Extract the [x, y] coordinate from the center of the cell holding the provided text.  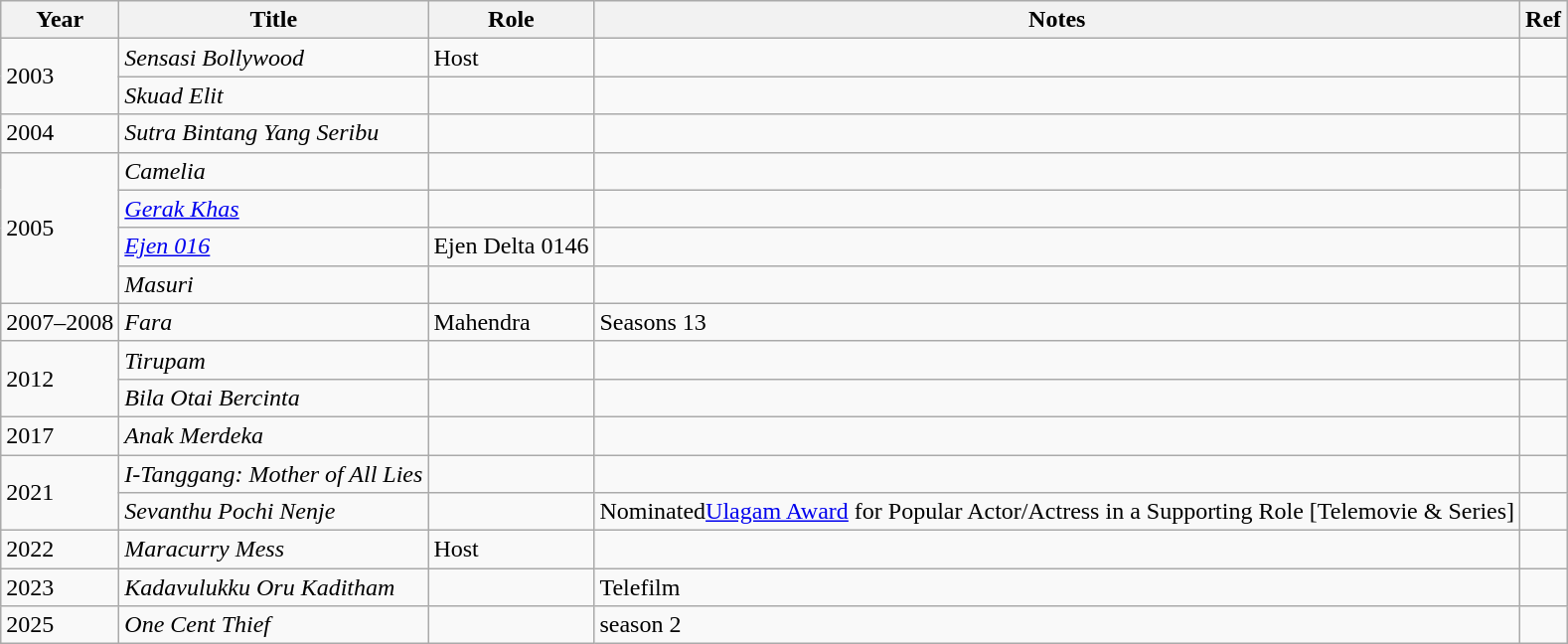
2007–2008 [60, 322]
Year [60, 20]
Ejen Delta 0146 [511, 246]
Masuri [274, 284]
season 2 [1057, 625]
Role [511, 20]
Fara [274, 322]
I-Tanggang: Mother of All Lies [274, 474]
2004 [60, 133]
Telefilm [1057, 587]
Ejen 016 [274, 246]
NominatedUlagam Award for Popular Actor/Actress in a Supporting Role [Telemovie & Series] [1057, 512]
Sensasi Bollywood [274, 58]
Kadavulukku Oru Kaditham [274, 587]
Sutra Bintang Yang Seribu [274, 133]
Skuad Elit [274, 95]
Anak Merdeka [274, 435]
Camelia [274, 171]
Sevanthu Pochi Nenje [274, 512]
Tirupam [274, 360]
One Cent Thief [274, 625]
Bila Otai Bercinta [274, 398]
2023 [60, 587]
2005 [60, 228]
2017 [60, 435]
Maracurry Mess [274, 550]
Gerak Khas [274, 209]
Seasons 13 [1057, 322]
Title [274, 20]
2003 [60, 77]
Mahendra [511, 322]
2025 [60, 625]
2021 [60, 493]
2022 [60, 550]
Ref [1544, 20]
Notes [1057, 20]
2012 [60, 379]
